Capture the cell that displays the provided text and extract its (X, Y) central coordinate. 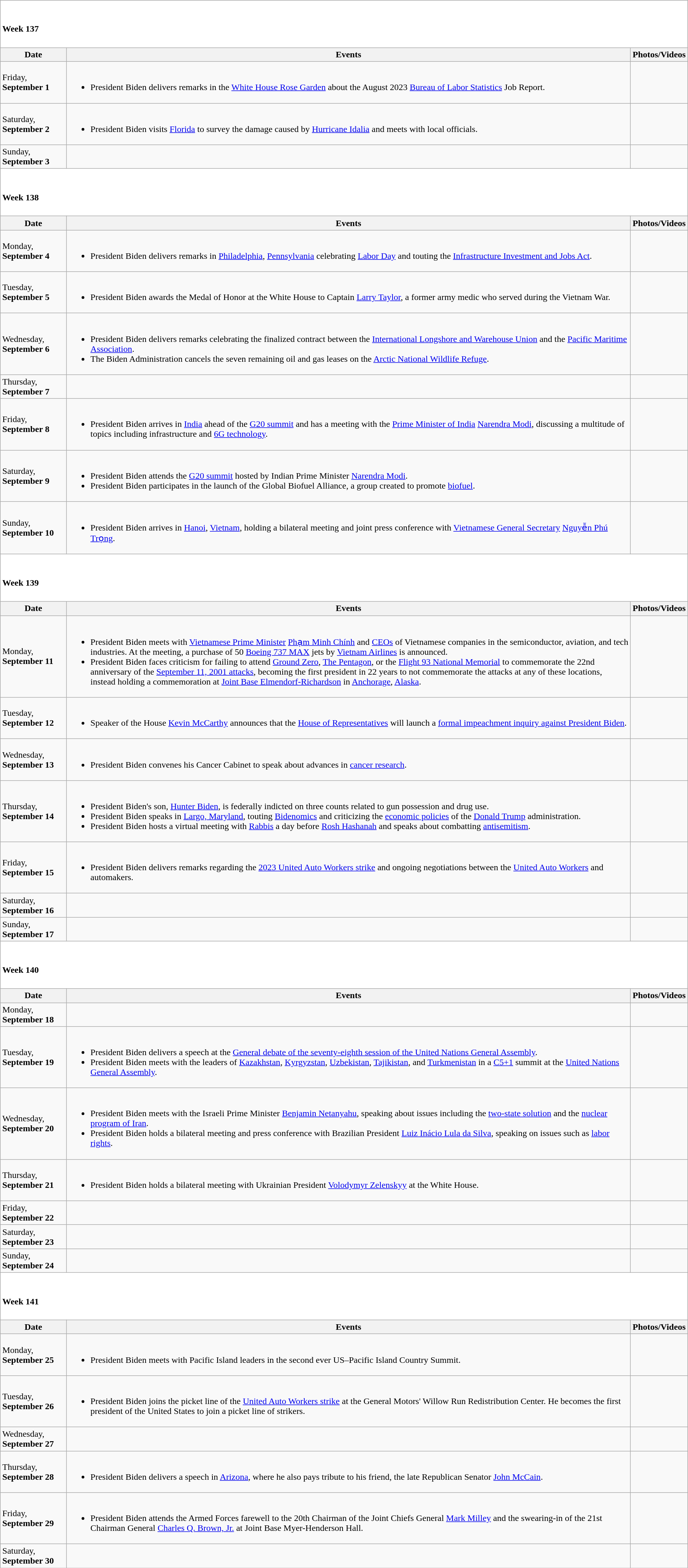
Thursday, September 21 (33, 1180)
Friday, September 8 (33, 424)
Monday, September 18 (33, 1015)
President Biden holds a bilateral meeting with Ukrainian President Volodymyr Zelenskyy at the White House. (348, 1180)
Week 139 (344, 578)
President Biden delivers remarks in the White House Rose Garden about the August 2023 Bureau of Labor Statistics Job Report. (348, 82)
Friday, September 1 (33, 82)
Sunday, September 17 (33, 929)
President Biden arrives in Hanoi, Vietnam, holding a bilateral meeting and joint press conference with Vietnamese General Secretary Nguyễn Phú Trọng. (348, 528)
President Biden meets with Pacific Island leaders in the second ever US–Pacific Island Country Summit. (348, 1354)
Sunday, September 10 (33, 528)
Thursday, September 7 (33, 387)
Tuesday, September 19 (33, 1057)
Week 140 (344, 965)
Thursday, September 28 (33, 1472)
Saturday, September 23 (33, 1237)
Friday, September 22 (33, 1212)
Saturday, September 30 (33, 1556)
Saturday, September 9 (33, 476)
Wednesday, September 13 (33, 760)
Sunday, September 3 (33, 157)
Week 137 (344, 24)
President Biden delivers remarks in Philadelphia, Pennsylvania celebrating Labor Day and touting the Infrastructure Investment and Jobs Act. (348, 251)
Sunday, September 24 (33, 1260)
Monday, September 25 (33, 1354)
President Biden convenes his Cancer Cabinet to speak about advances in cancer research. (348, 760)
Friday, September 29 (33, 1518)
Saturday, September 2 (33, 124)
Saturday, September 16 (33, 905)
Tuesday, September 5 (33, 293)
Week 138 (344, 193)
Friday, September 15 (33, 868)
President Biden delivers a speech in Arizona, where he also pays tribute to his friend, the late Republican Senator John McCain. (348, 1472)
Week 141 (344, 1296)
Wednesday, September 6 (33, 344)
President Biden awards the Medal of Honor at the White House to Captain Larry Taylor, a former army medic who served during the Vietnam War. (348, 293)
Tuesday, September 12 (33, 718)
Wednesday, September 20 (33, 1124)
Speaker of the House Kevin McCarthy announces that the House of Representatives will launch a formal impeachment inquiry against President Biden. (348, 718)
Monday, September 11 (33, 657)
Thursday, September 14 (33, 811)
Monday, September 4 (33, 251)
President Biden visits Florida to survey the damage caused by Hurricane Idalia and meets with local officials. (348, 124)
Wednesday, September 27 (33, 1439)
Tuesday, September 26 (33, 1401)
